Determine the (X, Y) coordinate at the center of the cell enclosing the given text.  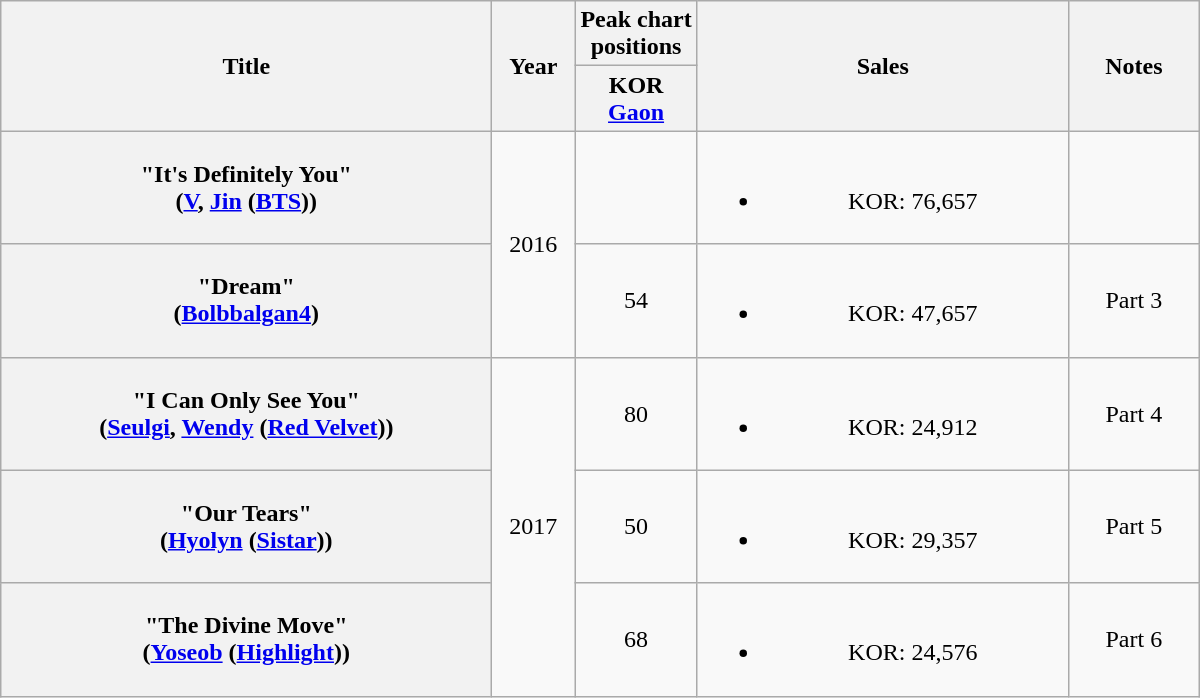
"I Can Only See You"(Seulgi, Wendy (Red Velvet)) (246, 414)
80 (636, 414)
KOR: 47,657 (882, 300)
"Dream"(Bolbbalgan4) (246, 300)
KOR: 24,912 (882, 414)
Part 6 (1134, 640)
Part 4 (1134, 414)
Sales (882, 66)
Notes (1134, 66)
Peak chartpositions (636, 34)
50 (636, 526)
KOR: 29,357 (882, 526)
68 (636, 640)
Year (534, 66)
KORGaon (636, 98)
"It's Definitely You"(V, Jin (BTS)) (246, 188)
2016 (534, 244)
Part 3 (1134, 300)
Title (246, 66)
KOR: 24,576 (882, 640)
Part 5 (1134, 526)
KOR: 76,657 (882, 188)
"Our Tears"(Hyolyn (Sistar)) (246, 526)
54 (636, 300)
2017 (534, 526)
"The Divine Move"(Yoseob (Highlight)) (246, 640)
